From the cell containing the given text, extract its center point as (X, Y) coordinate. 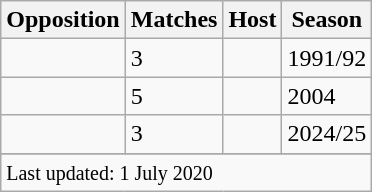
Matches (174, 20)
5 (174, 96)
Opposition (63, 20)
1991/92 (327, 58)
Host (252, 20)
2024/25 (327, 134)
Last updated: 1 July 2020 (186, 172)
Season (327, 20)
2004 (327, 96)
